Provide the [X, Y] coordinate of the cell's center where the given text is located.  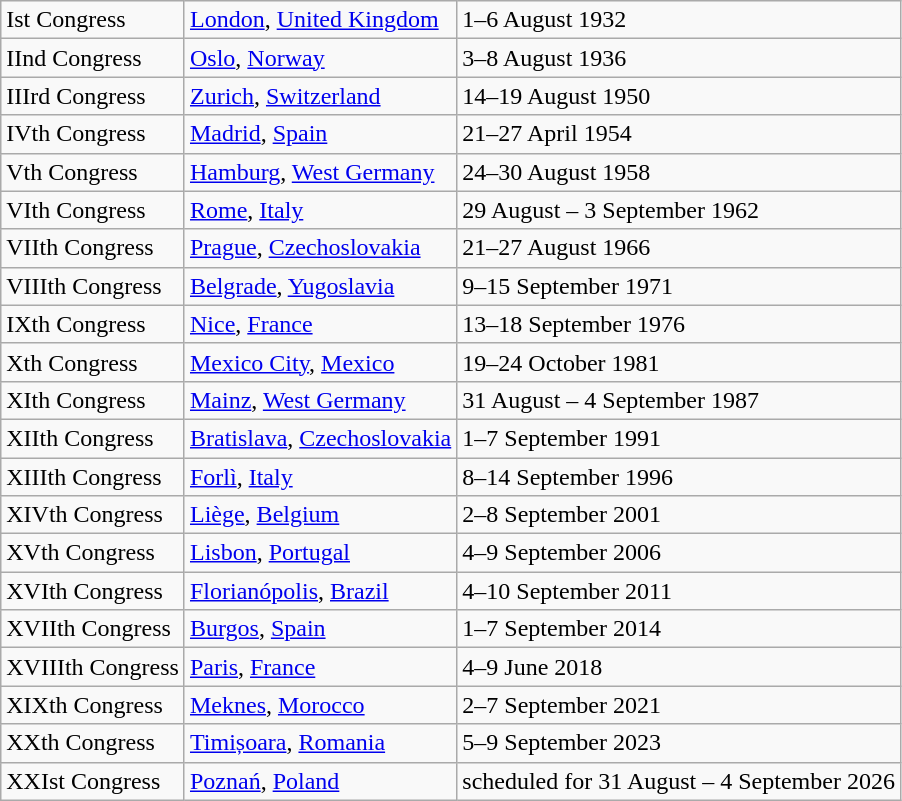
4–10 September 2011 [679, 591]
VIIIth Congress [93, 286]
Timișoara, Romania [320, 743]
Belgrade, Yugoslavia [320, 286]
VIth Congress [93, 210]
VIIth Congress [93, 248]
Prague, Czechoslovakia [320, 248]
2–8 September 2001 [679, 515]
3–8 August 1936 [679, 58]
XVIth Congress [93, 591]
Hamburg, West Germany [320, 172]
Vth Congress [93, 172]
Forlì, Italy [320, 477]
IXth Congress [93, 324]
Paris, France [320, 667]
4–9 June 2018 [679, 667]
Florianópolis, Brazil [320, 591]
8–14 September 1996 [679, 477]
IIIrd Congress [93, 96]
2–7 September 2021 [679, 705]
XXth Congress [93, 743]
Nice, France [320, 324]
XVIIth Congress [93, 629]
XIIIth Congress [93, 477]
Madrid, Spain [320, 134]
Rome, Italy [320, 210]
XVth Congress [93, 553]
Mainz, West Germany [320, 400]
19–24 October 1981 [679, 362]
31 August – 4 September 1987 [679, 400]
Liège, Belgium [320, 515]
1–7 September 2014 [679, 629]
21–27 August 1966 [679, 248]
XIVth Congress [93, 515]
XIXth Congress [93, 705]
24–30 August 1958 [679, 172]
Bratislava, Czechoslovakia [320, 438]
Mexico City, Mexico [320, 362]
21–27 April 1954 [679, 134]
1–7 September 1991 [679, 438]
XIIth Congress [93, 438]
4–9 September 2006 [679, 553]
scheduled for 31 August – 4 September 2026 [679, 781]
Meknes, Morocco [320, 705]
13–18 September 1976 [679, 324]
5–9 September 2023 [679, 743]
Burgos, Spain [320, 629]
London, United Kingdom [320, 20]
XVIIIth Congress [93, 667]
Ist Congress [93, 20]
9–15 September 1971 [679, 286]
1–6 August 1932 [679, 20]
29 August – 3 September 1962 [679, 210]
IVth Congress [93, 134]
Lisbon, Portugal [320, 553]
Poznań, Poland [320, 781]
XIth Congress [93, 400]
14–19 August 1950 [679, 96]
Oslo, Norway [320, 58]
IInd Congress [93, 58]
XXIst Congress [93, 781]
Zurich, Switzerland [320, 96]
Xth Congress [93, 362]
